Output the (x, y) coordinate of the center of the cell containing the given text.  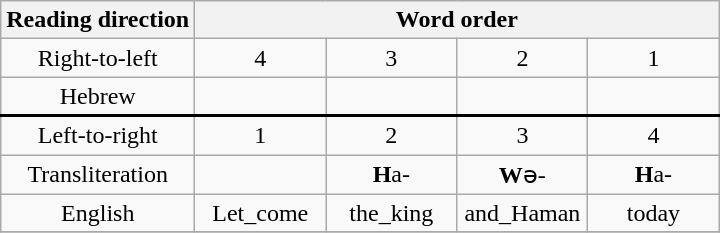
Left-to-right (98, 136)
English (98, 213)
and_Haman (522, 213)
Transliteration (98, 174)
Word order (457, 20)
Right-to-left (98, 58)
the_king (392, 213)
today (654, 213)
Reading direction (98, 20)
Wə- (522, 174)
Let_come (260, 213)
Hebrew (98, 96)
